Capture the cell that displays the provided text and extract its (x, y) central coordinate. 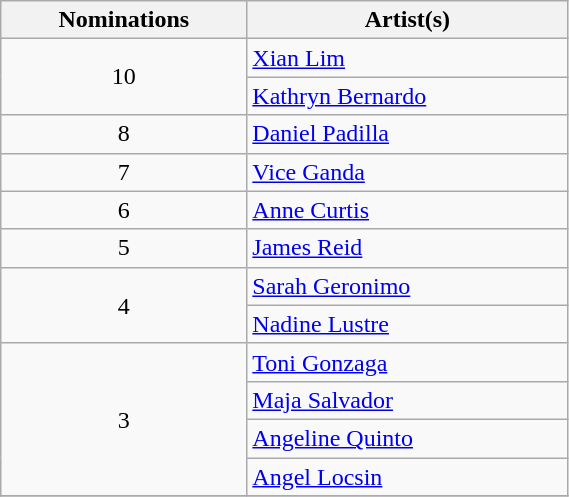
5 (124, 248)
Anne Curtis (408, 210)
Xian Lim (408, 58)
Angel Locsin (408, 477)
Daniel Padilla (408, 134)
8 (124, 134)
James Reid (408, 248)
4 (124, 305)
Kathryn Bernardo (408, 96)
Nominations (124, 20)
Toni Gonzaga (408, 362)
10 (124, 77)
3 (124, 419)
Artist(s) (408, 20)
Maja Salvador (408, 400)
6 (124, 210)
Vice Ganda (408, 172)
7 (124, 172)
Angeline Quinto (408, 438)
Nadine Lustre (408, 324)
Sarah Geronimo (408, 286)
